Identify which cell holds the provided text, then report its (x, y) central coordinate. 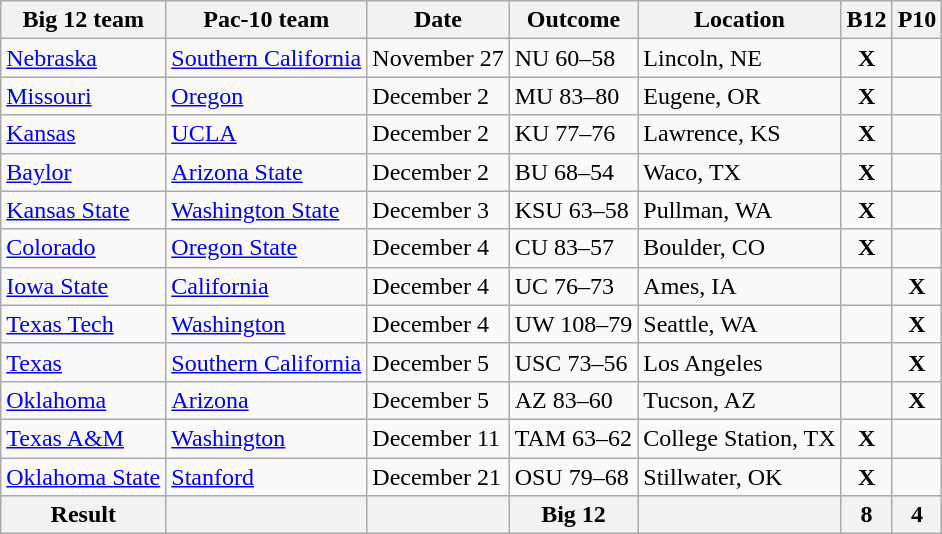
TAM 63–62 (574, 438)
USC 73–56 (574, 362)
Location (740, 20)
Pullman, WA (740, 210)
Arizona (266, 400)
Pac-10 team (266, 20)
8 (866, 515)
4 (917, 515)
Texas Tech (84, 324)
Boulder, CO (740, 248)
UW 108–79 (574, 324)
Stillwater, OK (740, 477)
OSU 79–68 (574, 477)
Oklahoma State (84, 477)
Nebraska (84, 58)
November 27 (438, 58)
Baylor (84, 172)
UCLA (266, 134)
Tucson, AZ (740, 400)
College Station, TX (740, 438)
December 11 (438, 438)
AZ 83–60 (574, 400)
Big 12 team (84, 20)
December 3 (438, 210)
Result (84, 515)
Texas A&M (84, 438)
Eugene, OR (740, 96)
Seattle, WA (740, 324)
KU 77–76 (574, 134)
Ames, IA (740, 286)
P10 (917, 20)
Arizona State (266, 172)
Stanford (266, 477)
CU 83–57 (574, 248)
Kansas (84, 134)
Outcome (574, 20)
MU 83–80 (574, 96)
December 21 (438, 477)
Kansas State (84, 210)
Oregon (266, 96)
Washington State (266, 210)
UC 76–73 (574, 286)
KSU 63–58 (574, 210)
Texas (84, 362)
California (266, 286)
Date (438, 20)
BU 68–54 (574, 172)
Colorado (84, 248)
Los Angeles (740, 362)
Big 12 (574, 515)
Iowa State (84, 286)
Lawrence, KS (740, 134)
NU 60–58 (574, 58)
Waco, TX (740, 172)
Oregon State (266, 248)
Missouri (84, 96)
Oklahoma (84, 400)
Lincoln, NE (740, 58)
B12 (866, 20)
